Return the [x, y] coordinate for the center point of the cell that contains the specified text.  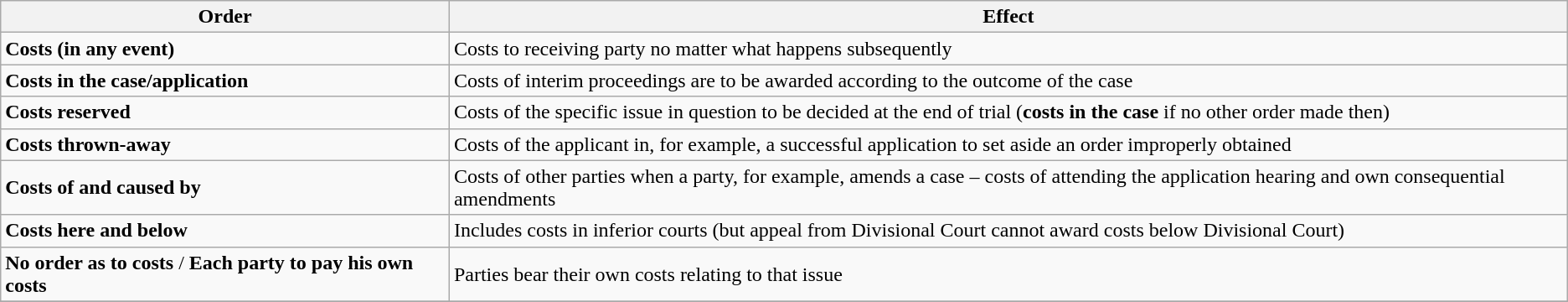
Costs thrown-away [225, 144]
Costs here and below [225, 231]
Includes costs in inferior courts (but appeal from Divisional Court cannot award costs below Divisional Court) [1008, 231]
Costs of and caused by [225, 188]
Costs of interim proceedings are to be awarded according to the outcome of the case [1008, 81]
Order [225, 17]
Costs (in any event) [225, 49]
Effect [1008, 17]
Costs of other parties when a party, for example, amends a case – costs of attending the application hearing and own consequential amendments [1008, 188]
No order as to costs / Each party to pay his own costs [225, 273]
Costs of the specific issue in question to be decided at the end of trial (costs in the case if no other order made then) [1008, 112]
Costs to receiving party no matter what happens subsequently [1008, 49]
Parties bear their own costs relating to that issue [1008, 273]
Costs reserved [225, 112]
Costs in the case/application [225, 81]
Costs of the applicant in, for example, a successful application to set aside an order improperly obtained [1008, 144]
